Determine the [X, Y] coordinate at the center of the cell enclosing the given text.  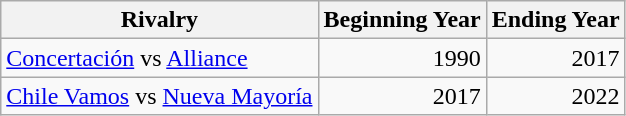
Rivalry [160, 20]
Beginning Year [402, 20]
Chile Vamos vs Nueva Mayoría [160, 96]
2022 [556, 96]
Concertación vs Alliance [160, 58]
Ending Year [556, 20]
1990 [402, 58]
